Pinpoint the cell where the given text exists, returning its (X, Y) midpoint coordinate. 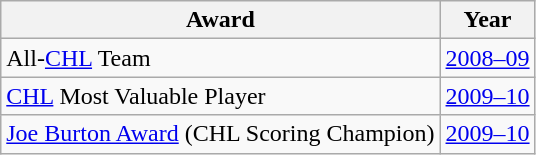
Award (220, 20)
2008–09 (488, 58)
Joe Burton Award (CHL Scoring Champion) (220, 134)
All-CHL Team (220, 58)
CHL Most Valuable Player (220, 96)
Year (488, 20)
